Scan for the cell matching the given text and deliver its (x, y) coordinate at center. 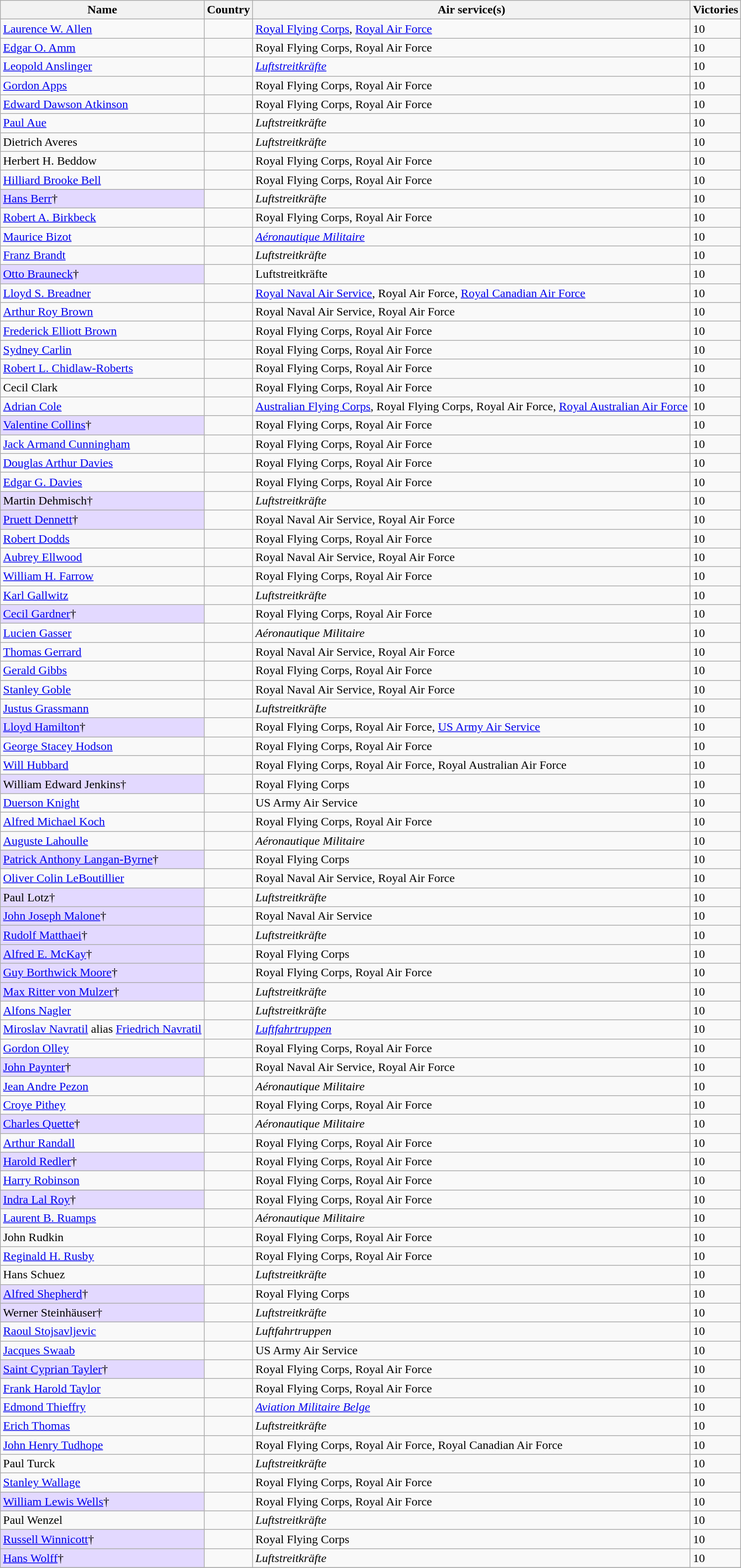
Frederick Elliott Brown (102, 331)
Raoul Stojsavljevic (102, 1331)
Jack Armand Cunningham (102, 444)
Paul Lotz† (102, 897)
Laurence W. Allen (102, 29)
Guy Borthwick Moore† (102, 973)
Arthur Roy Brown (102, 312)
Stanley Wallage (102, 1483)
Gordon Apps (102, 85)
Hans Berr† (102, 198)
Country (229, 10)
Edmond Thieffry (102, 1407)
Robert L. Chidlaw-Roberts (102, 369)
Max Ritter von Mulzer† (102, 992)
Royal Naval Air Service (471, 916)
Gordon Olley (102, 1048)
Paul Wenzel (102, 1520)
Hilliard Brooke Bell (102, 180)
Alfons Nagler (102, 1010)
Werner Steinhäuser† (102, 1313)
William Lewis Wells† (102, 1502)
Pruett Dennett† (102, 519)
Name (102, 10)
Maurice Bizot (102, 237)
Paul Turck (102, 1464)
Duerson Knight (102, 803)
Auguste Lahoulle (102, 841)
Saint Cyprian Tayler† (102, 1369)
Harold Redler† (102, 1162)
Croye Pithey (102, 1105)
Air service(s) (471, 10)
Hans Wolff† (102, 1558)
Thomas Gerrard (102, 652)
Laurent B. Ruamps (102, 1218)
Alfred E. McKay† (102, 954)
William Edward Jenkins† (102, 784)
Paul Aue (102, 123)
Lloyd Hamilton† (102, 727)
Edgar G. Davies (102, 482)
Karl Gallwitz (102, 595)
Alfred Shepherd† (102, 1294)
John Rudkin (102, 1237)
Robert Dodds (102, 538)
Adrian Cole (102, 406)
Lucien Gasser (102, 633)
Indra Lal Roy† (102, 1199)
Valentine Collins† (102, 425)
Erich Thomas (102, 1426)
Herbert H. Beddow (102, 161)
Cecil Gardner† (102, 614)
Will Hubbard (102, 765)
George Stacey Hodson (102, 746)
John Paynter† (102, 1067)
Stanley Goble (102, 690)
Justus Grassmann (102, 708)
Sydney Carlin (102, 350)
Royal Flying Corps, Royal Air Force, US Army Air Service (471, 727)
Jacques Swaab (102, 1350)
Reginald H. Rusby (102, 1256)
Aviation Militaire Belge (471, 1407)
Australian Flying Corps, Royal Flying Corps, Royal Air Force, Royal Australian Air Force (471, 406)
Gerald Gibbs (102, 671)
Edgar O. Amm (102, 48)
Martin Dehmisch† (102, 501)
Rudolf Matthaei† (102, 935)
Patrick Anthony Langan-Byrne† (102, 860)
Otto Brauneck† (102, 274)
Cecil Clark (102, 387)
Edward Dawson Atkinson (102, 104)
Douglas Arthur Davies (102, 463)
Hans Schuez (102, 1275)
Miroslav Navratil alias Friedrich Navratil (102, 1029)
Harry Robinson (102, 1181)
Royal Naval Air Service, Royal Air Force, Royal Canadian Air Force (471, 293)
Franz Brandt (102, 255)
Frank Harold Taylor (102, 1388)
Jean Andre Pezon (102, 1086)
Lloyd S. Breadner (102, 293)
Robert A. Birkbeck (102, 217)
William H. Farrow (102, 576)
Alfred Michael Koch (102, 821)
John Henry Tudhope (102, 1445)
Victories (716, 10)
John Joseph Malone† (102, 916)
Royal Flying Corps, Royal Air Force, Royal Canadian Air Force (471, 1445)
Charles Quette† (102, 1124)
Aubrey Ellwood (102, 558)
Arthur Randall (102, 1142)
Leopold Anslinger (102, 66)
Dietrich Averes (102, 142)
Royal Flying Corps, Royal Air Force, Royal Australian Air Force (471, 765)
Oliver Colin LeBoutillier (102, 878)
Russell Winnicott† (102, 1539)
